Output the [X, Y] coordinate of the center of the cell containing the given text.  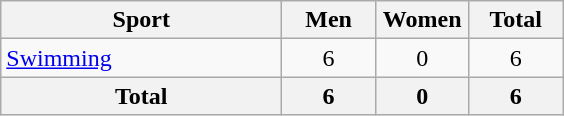
Men [329, 20]
Sport [142, 20]
Swimming [142, 58]
Women [422, 20]
